Provide the [X, Y] coordinate of the cell's center where the given text is located.  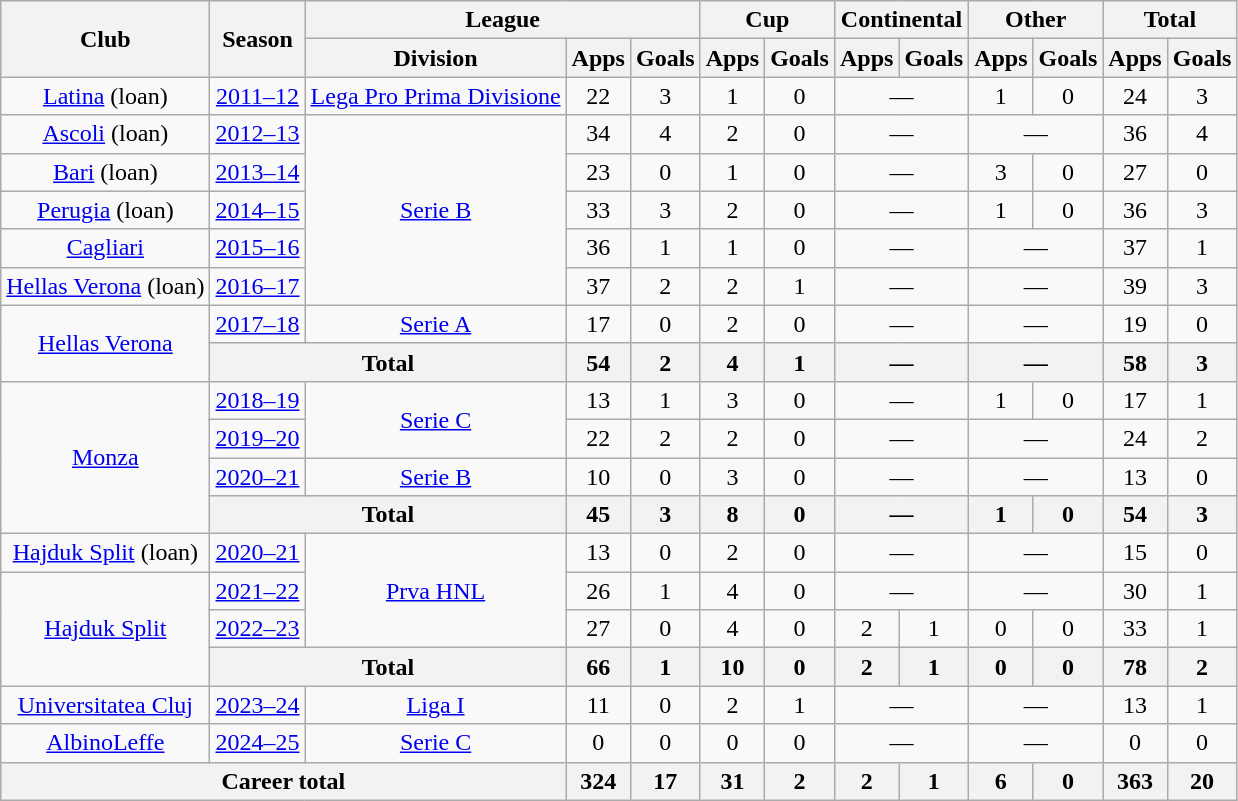
Career total [284, 781]
Hajduk Split [106, 629]
15 [1135, 553]
8 [732, 515]
2024–25 [258, 743]
45 [598, 515]
Perugia (loan) [106, 210]
Hellas Verona (loan) [106, 286]
Lega Pro Prima Divisione [436, 96]
Ascoli (loan) [106, 134]
Bari (loan) [106, 172]
Serie A [436, 324]
324 [598, 781]
2011–12 [258, 96]
66 [598, 667]
Monza [106, 457]
2013–14 [258, 172]
Hellas Verona [106, 343]
78 [1135, 667]
Other [1036, 20]
Season [258, 39]
Club [106, 39]
31 [732, 781]
Cagliari [106, 248]
6 [1001, 781]
Division [436, 58]
26 [598, 591]
Latina (loan) [106, 96]
2021–22 [258, 591]
2017–18 [258, 324]
11 [598, 705]
Universitatea Cluj [106, 705]
Liga I [436, 705]
2015–16 [258, 248]
2018–19 [258, 400]
2016–17 [258, 286]
Prva HNL [436, 591]
Cup [767, 20]
AlbinoLeffe [106, 743]
2023–24 [258, 705]
2022–23 [258, 629]
39 [1135, 286]
2014–15 [258, 210]
34 [598, 134]
23 [598, 172]
363 [1135, 781]
58 [1135, 362]
Hajduk Split (loan) [106, 553]
19 [1135, 324]
20 [1202, 781]
30 [1135, 591]
2012–13 [258, 134]
Continental [901, 20]
2019–20 [258, 438]
League [502, 20]
